Output the [x, y] coordinate of the center of the cell containing the given text.  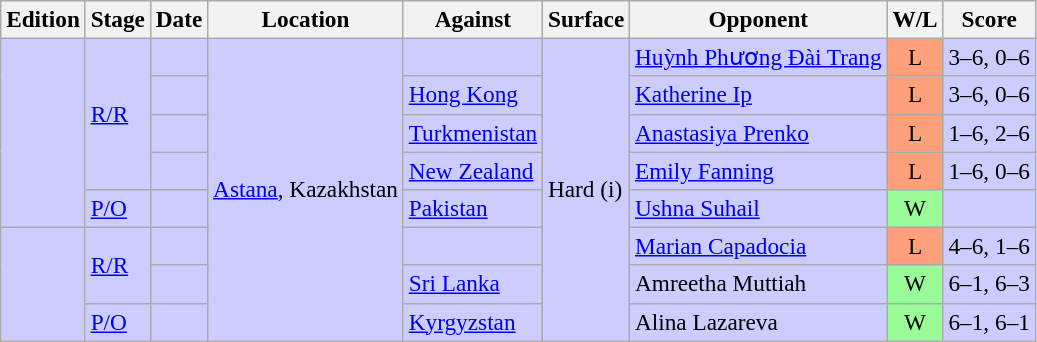
W/L [915, 19]
Kyrgyzstan [472, 322]
Pakistan [472, 208]
New Zealand [472, 170]
Sri Lanka [472, 284]
Astana, Kazakhstan [306, 189]
Against [472, 19]
Edition [44, 19]
Stage [118, 19]
Date [178, 19]
Location [306, 19]
6–1, 6–3 [989, 284]
1–6, 2–6 [989, 133]
Marian Capadocia [758, 246]
Katherine Ip [758, 95]
6–1, 6–1 [989, 322]
Hong Kong [472, 95]
Opponent [758, 19]
Amreetha Muttiah [758, 284]
1–6, 0–6 [989, 170]
Emily Fanning [758, 170]
Ushna Suhail [758, 208]
Turkmenistan [472, 133]
Alina Lazareva [758, 322]
Surface [586, 19]
Score [989, 19]
Anastasiya Prenko [758, 133]
Hard (i) [586, 189]
Huỳnh Phương Đài Trang [758, 57]
4–6, 1–6 [989, 246]
